Return the (X, Y) coordinate for the center point of the cell that contains the specified text.  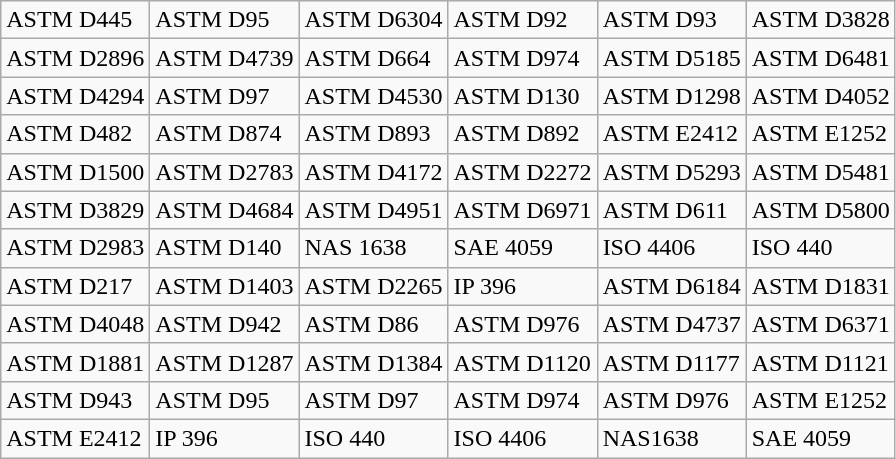
ASTM D6184 (672, 286)
ASTM D2783 (224, 172)
ASTM D893 (374, 134)
ASTM D92 (522, 20)
ASTM D482 (76, 134)
ASTM D1403 (224, 286)
ASTM D1384 (374, 362)
ASTM D5185 (672, 58)
ASTM D874 (224, 134)
ASTM D6304 (374, 20)
ASTM D2272 (522, 172)
ASTM D4172 (374, 172)
ASTM D217 (76, 286)
ASTM D4739 (224, 58)
ASTM D6971 (522, 210)
ASTM D130 (522, 96)
ASTM D93 (672, 20)
ASTM D2896 (76, 58)
ASTM D1120 (522, 362)
NAS1638 (672, 438)
ASTM D5481 (820, 172)
ASTM D4737 (672, 324)
ASTM D1831 (820, 286)
ASTM D86 (374, 324)
ASTM D4048 (76, 324)
ASTM D140 (224, 248)
ASTM D4684 (224, 210)
ASTM D943 (76, 400)
ASTM D1177 (672, 362)
ASTM D4951 (374, 210)
ASTM D5800 (820, 210)
ASTM D3829 (76, 210)
ASTM D1881 (76, 362)
ASTM D2983 (76, 248)
NAS 1638 (374, 248)
ASTM D4052 (820, 96)
ASTM D892 (522, 134)
ASTM D5293 (672, 172)
ASTM D4530 (374, 96)
ASTM D1121 (820, 362)
ASTM D611 (672, 210)
ASTM D2265 (374, 286)
ASTM D3828 (820, 20)
ASTM D445 (76, 20)
ASTM D942 (224, 324)
ASTM D1298 (672, 96)
ASTM D6371 (820, 324)
ASTM D1500 (76, 172)
ASTM D6481 (820, 58)
ASTM D1287 (224, 362)
ASTM D664 (374, 58)
ASTM D4294 (76, 96)
